Identify which cell holds the provided text, then report its [x, y] central coordinate. 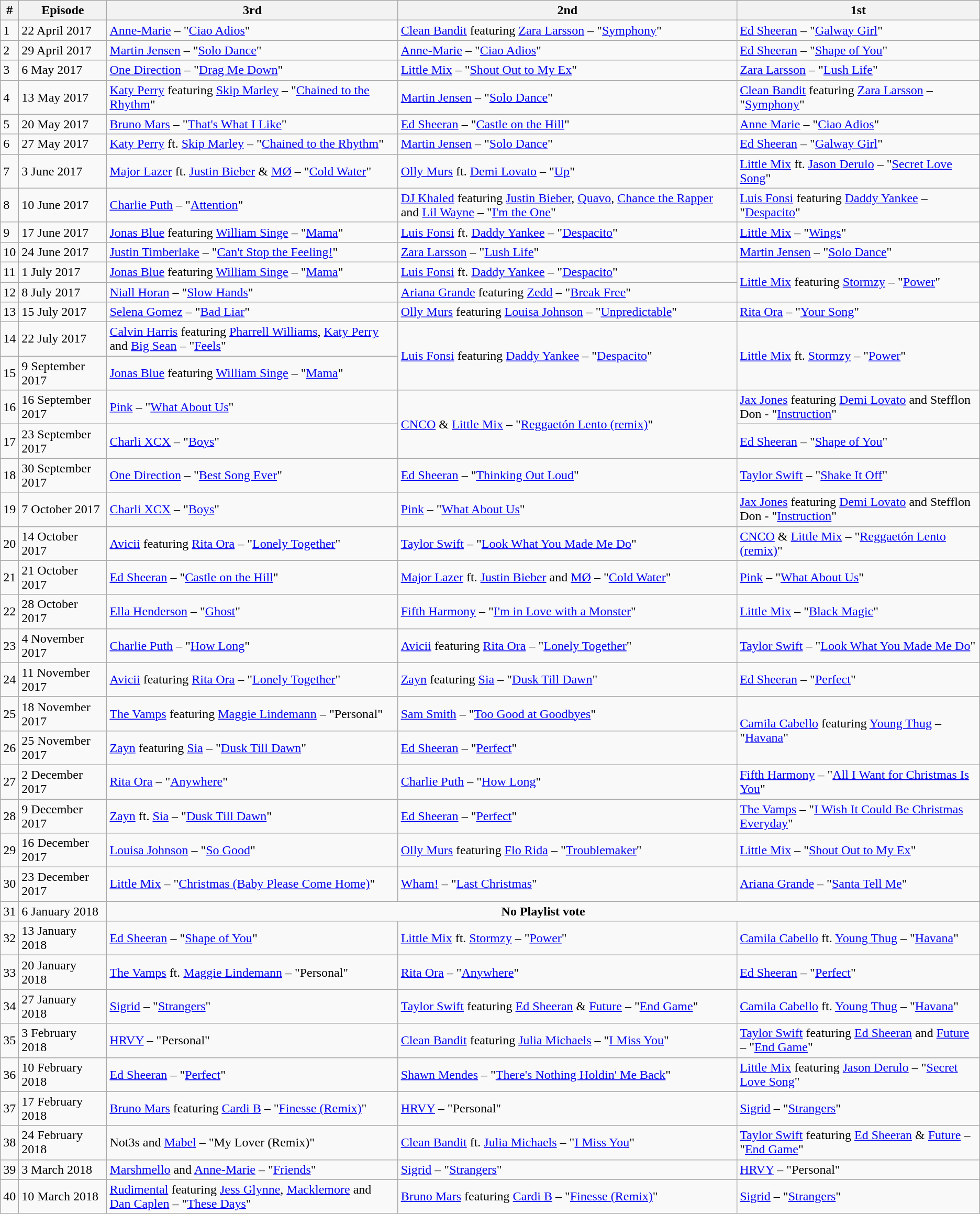
Clean Bandit featuring Julia Michaels – "I Miss You" [567, 1040]
8 July 2017 [63, 292]
6 [9, 144]
Camila Cabello featuring Young Thug – "Havana" [859, 731]
Little Mix featuring Jason Derulo – "Secret Love Song" [859, 1075]
14 [9, 339]
Niall Horan – "Slow Hands" [252, 292]
Not3s and Mabel – "My Lover (Remix)" [252, 1143]
9 December 2017 [63, 816]
Katy Perry ft. Skip Marley – "Chained to the Rhythm" [252, 144]
4 [9, 97]
25 [9, 713]
39 [9, 1169]
Ed Sheeran – "Thinking Out Loud" [567, 476]
1 July 2017 [63, 272]
7 October 2017 [63, 509]
12 [9, 292]
The Vamps ft. Maggie Lindemann – "Personal" [252, 972]
# [9, 10]
Calvin Harris featuring Pharrell Williams, Katy Perry and Big Sean – "Feels" [252, 339]
38 [9, 1143]
11 November 2017 [63, 680]
20 [9, 544]
Shawn Mendes – "There's Nothing Holdin' Me Back" [567, 1075]
22 April 2017 [63, 30]
Olly Murs featuring Flo Rida – "Troublemaker" [567, 851]
13 May 2017 [63, 97]
32 [9, 939]
29 [9, 851]
37 [9, 1108]
Louisa Johnson – "So Good" [252, 851]
10 March 2018 [63, 1196]
15 [9, 373]
Little Mix ft. Jason Derulo – "Secret Love Song" [859, 171]
5 [9, 124]
Zayn ft. Sia – "Dusk Till Dawn" [252, 816]
27 January 2018 [63, 1007]
11 [9, 272]
9 [9, 232]
Clean Bandit ft. Julia Michaels – "I Miss You" [567, 1143]
16 September 2017 [63, 407]
1 [9, 30]
7 [9, 171]
17 June 2017 [63, 232]
One Direction – "Best Song Ever" [252, 476]
The Vamps – "I Wish It Could Be Christmas Everyday" [859, 816]
3 June 2017 [63, 171]
2 [9, 50]
Charlie Puth – "Attention" [252, 205]
18 [9, 476]
17 [9, 441]
10 June 2017 [63, 205]
One Direction – "Drag Me Down" [252, 70]
16 [9, 407]
Rudimental featuring Jess Glynne, Macklemore and Dan Caplen – "These Days" [252, 1196]
24 June 2017 [63, 252]
18 November 2017 [63, 713]
Ariana Grande featuring Zedd – "Break Free" [567, 292]
9 September 2017 [63, 373]
6 May 2017 [63, 70]
Marshmello and Anne-Marie – "Friends" [252, 1169]
23 September 2017 [63, 441]
Ella Henderson – "Ghost" [252, 612]
Olly Murs featuring Louisa Johnson – "Unpredictable" [567, 312]
Bruno Mars – "That's What I Like" [252, 124]
The Vamps featuring Maggie Lindemann – "Personal" [252, 713]
Fifth Harmony – "All I Want for Christmas Is You" [859, 781]
Little Mix – "Christmas (Baby Please Come Home)" [252, 884]
20 January 2018 [63, 972]
4 November 2017 [63, 645]
40 [9, 1196]
27 May 2017 [63, 144]
3 February 2018 [63, 1040]
30 September 2017 [63, 476]
22 [9, 612]
Katy Perry featuring Skip Marley – "Chained to the Rhythm" [252, 97]
23 [9, 645]
Little Mix – "Wings" [859, 232]
Major Lazer ft. Justin Bieber & MØ – "Cold Water" [252, 171]
15 July 2017 [63, 312]
Major Lazer ft. Justin Bieber and MØ – "Cold Water" [567, 577]
Taylor Swift featuring Ed Sheeran and Future – "End Game" [859, 1040]
25 November 2017 [63, 748]
16 December 2017 [63, 851]
Olly Murs ft. Demi Lovato – "Up" [567, 171]
13 January 2018 [63, 939]
21 [9, 577]
2nd [567, 10]
24 [9, 680]
20 May 2017 [63, 124]
10 February 2018 [63, 1075]
3 [9, 70]
3rd [252, 10]
Justin Timberlake – "Can't Stop the Feeling!" [252, 252]
Episode [63, 10]
22 July 2017 [63, 339]
Selena Gomez – "Bad Liar" [252, 312]
31 [9, 911]
Little Mix – "Black Magic" [859, 612]
Sam Smith – "Too Good at Goodbyes" [567, 713]
Little Mix featuring Stormzy – "Power" [859, 282]
Wham! – "Last Christmas" [567, 884]
19 [9, 509]
8 [9, 205]
27 [9, 781]
2 December 2017 [63, 781]
23 December 2017 [63, 884]
Anne Marie – "Ciao Adios" [859, 124]
10 [9, 252]
21 October 2017 [63, 577]
14 October 2017 [63, 544]
29 April 2017 [63, 50]
Fifth Harmony – "I'm in Love with a Monster" [567, 612]
30 [9, 884]
Ariana Grande – "Santa Tell Me" [859, 884]
13 [9, 312]
34 [9, 1007]
Rita Ora – "Your Song" [859, 312]
28 October 2017 [63, 612]
36 [9, 1075]
DJ Khaled featuring Justin Bieber, Quavo, Chance the Rapper and Lil Wayne – "I'm the One" [567, 205]
6 January 2018 [63, 911]
28 [9, 816]
33 [9, 972]
1st [859, 10]
No Playlist vote [543, 911]
17 February 2018 [63, 1108]
35 [9, 1040]
26 [9, 748]
Taylor Swift – "Shake It Off" [859, 476]
24 February 2018 [63, 1143]
3 March 2018 [63, 1169]
